Identify which cell holds the provided text, then report its (x, y) central coordinate. 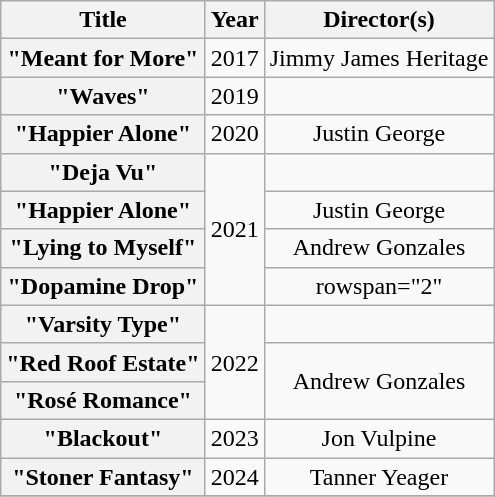
2022 (234, 362)
2020 (234, 134)
Title (103, 20)
"Blackout" (103, 438)
Jon Vulpine (379, 438)
"Stoner Fantasy" (103, 477)
2024 (234, 477)
Jimmy James Heritage (379, 58)
"Dopamine Drop" (103, 286)
2023 (234, 438)
2021 (234, 229)
"Meant for More" (103, 58)
"Red Roof Estate" (103, 362)
rowspan="2" (379, 286)
Year (234, 20)
"Rosé Romance" (103, 400)
"Waves" (103, 96)
2019 (234, 96)
"Varsity Type" (103, 324)
"Lying to Myself" (103, 248)
"Deja Vu" (103, 172)
2017 (234, 58)
Tanner Yeager (379, 477)
Director(s) (379, 20)
